Extract the [x, y] coordinate from the center of the cell holding the provided text.  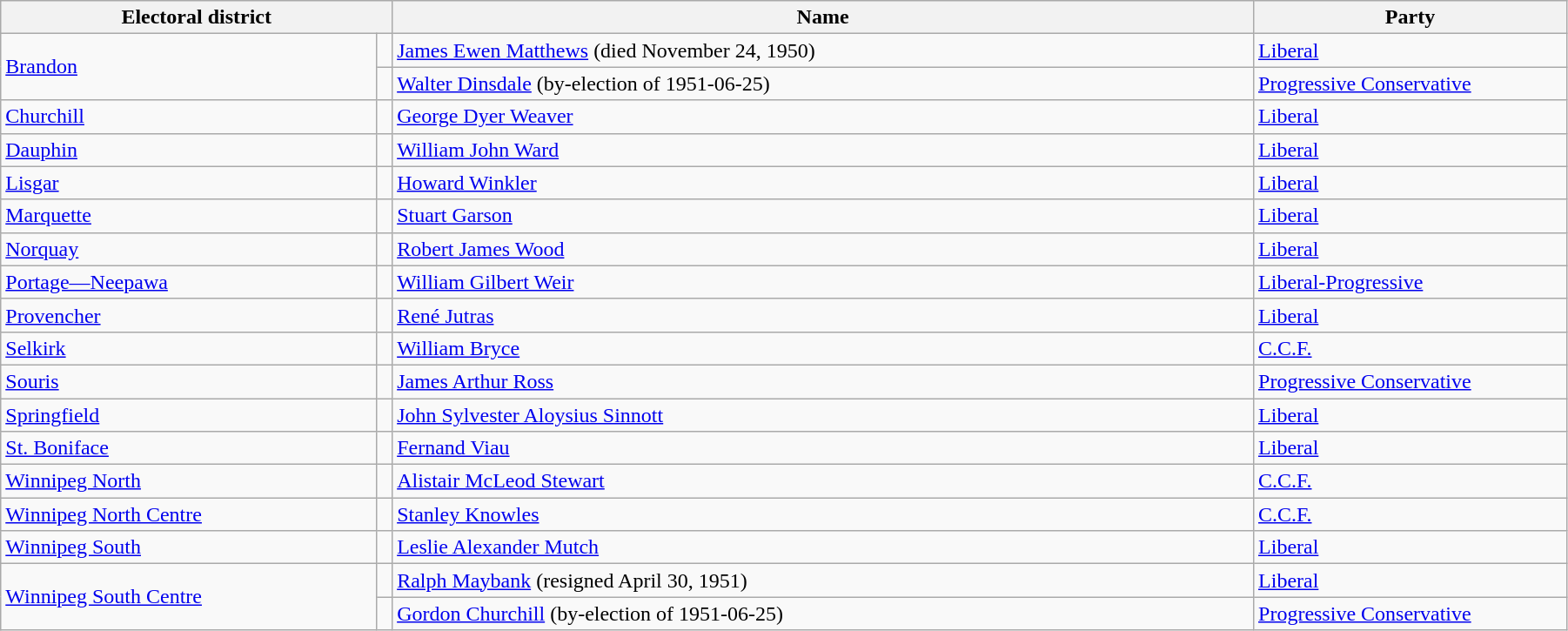
Brandon [189, 67]
Norquay [189, 249]
Winnipeg South [189, 547]
Portage—Neepawa [189, 282]
Souris [189, 381]
Howard Winkler [823, 183]
Selkirk [189, 348]
Springfield [189, 415]
Lisgar [189, 183]
James Ewen Matthews (died November 24, 1950) [823, 50]
René Jutras [823, 315]
Name [823, 17]
Electoral district [197, 17]
Alistair McLeod Stewart [823, 481]
Dauphin [189, 150]
Winnipeg North [189, 481]
Leslie Alexander Mutch [823, 547]
Winnipeg North Centre [189, 514]
Marquette [189, 216]
Stuart Garson [823, 216]
Party [1411, 17]
St. Boniface [189, 448]
Provencher [189, 315]
Fernand Viau [823, 448]
Winnipeg South Centre [189, 597]
John Sylvester Aloysius Sinnott [823, 415]
Robert James Wood [823, 249]
William John Ward [823, 150]
Liberal-Progressive [1411, 282]
William Bryce [823, 348]
Gordon Churchill (by-election of 1951-06-25) [823, 614]
James Arthur Ross [823, 381]
Walter Dinsdale (by-election of 1951-06-25) [823, 84]
William Gilbert Weir [823, 282]
Churchill [189, 117]
George Dyer Weaver [823, 117]
Ralph Maybank (resigned April 30, 1951) [823, 581]
Stanley Knowles [823, 514]
